Scan for the cell matching the given text and deliver its (X, Y) coordinate at center. 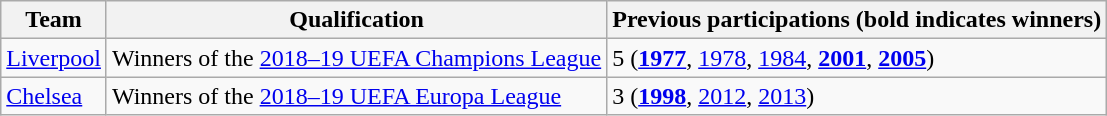
Liverpool (54, 58)
Previous participations (bold indicates winners) (857, 20)
Winners of the 2018–19 UEFA Europa League (356, 96)
5 (1977, 1978, 1984, 2001, 2005) (857, 58)
3 (1998, 2012, 2013) (857, 96)
Winners of the 2018–19 UEFA Champions League (356, 58)
Team (54, 20)
Qualification (356, 20)
Chelsea (54, 96)
